Return [X, Y] of the center of cell containing provided text 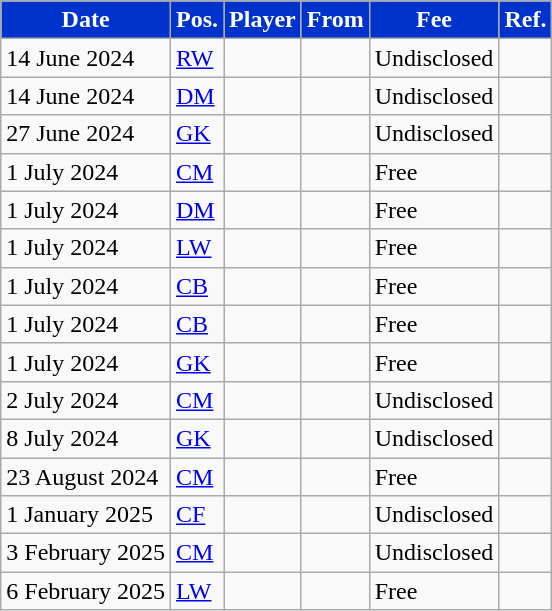
Pos. [196, 20]
2 July 2024 [86, 400]
Fee [434, 20]
Ref. [526, 20]
RW [196, 58]
1 January 2025 [86, 515]
CF [196, 515]
6 February 2025 [86, 591]
8 July 2024 [86, 438]
Player [263, 20]
Date [86, 20]
3 February 2025 [86, 553]
From [335, 20]
27 June 2024 [86, 134]
23 August 2024 [86, 477]
